From the cell containing the given text, extract its center point as [X, Y] coordinate. 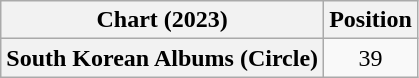
South Korean Albums (Circle) [162, 58]
39 [371, 58]
Position [371, 20]
Chart (2023) [162, 20]
